Search for the cell housing the specified text and yield its (X, Y) center coordinate. 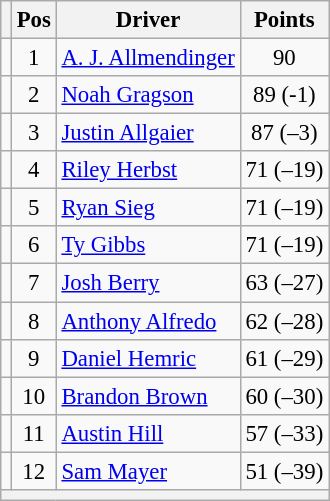
Riley Herbst (148, 170)
8 (34, 321)
1 (34, 58)
3 (34, 133)
Austin Hill (148, 433)
Noah Gragson (148, 95)
10 (34, 396)
7 (34, 283)
12 (34, 471)
Pos (34, 20)
A. J. Allmendinger (148, 58)
63 (–27) (284, 283)
51 (–39) (284, 471)
Sam Mayer (148, 471)
89 (-1) (284, 95)
90 (284, 58)
Anthony Alfredo (148, 321)
Justin Allgaier (148, 133)
2 (34, 95)
57 (–33) (284, 433)
Brandon Brown (148, 396)
Points (284, 20)
87 (–3) (284, 133)
Daniel Hemric (148, 358)
Ryan Sieg (148, 208)
60 (–30) (284, 396)
5 (34, 208)
Ty Gibbs (148, 245)
Josh Berry (148, 283)
61 (–29) (284, 358)
9 (34, 358)
Driver (148, 20)
6 (34, 245)
11 (34, 433)
62 (–28) (284, 321)
4 (34, 170)
